For the text-containing cell, return its midpoint in [X, Y] coordinate format. 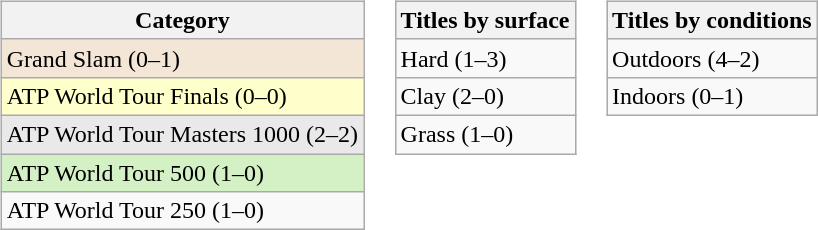
Clay (2–0) [485, 96]
ATP World Tour Finals (0–0) [182, 96]
Indoors (0–1) [712, 96]
ATP World Tour 250 (1–0) [182, 211]
Hard (1–3) [485, 58]
Category [182, 20]
Grass (1–0) [485, 134]
Outdoors (4–2) [712, 58]
Grand Slam (0–1) [182, 58]
Titles by surface [485, 20]
ATP World Tour Masters 1000 (2–2) [182, 134]
Titles by conditions [712, 20]
ATP World Tour 500 (1–0) [182, 173]
